Identify which cell holds the provided text, then report its (X, Y) central coordinate. 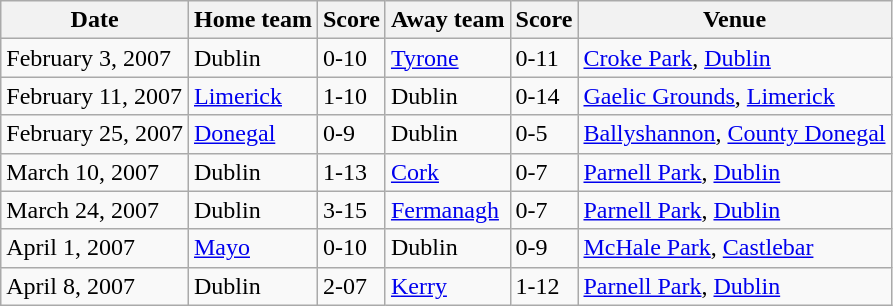
Limerick (252, 96)
Home team (252, 20)
February 25, 2007 (95, 134)
April 8, 2007 (95, 286)
Tyrone (448, 58)
Croke Park, Dublin (734, 58)
Ballyshannon, County Donegal (734, 134)
Away team (448, 20)
February 11, 2007 (95, 96)
March 10, 2007 (95, 172)
Gaelic Grounds, Limerick (734, 96)
3-15 (351, 210)
2-07 (351, 286)
1-10 (351, 96)
0-5 (544, 134)
Venue (734, 20)
March 24, 2007 (95, 210)
Mayo (252, 248)
Date (95, 20)
0-11 (544, 58)
1-12 (544, 286)
Cork (448, 172)
Kerry (448, 286)
Donegal (252, 134)
0-14 (544, 96)
February 3, 2007 (95, 58)
Fermanagh (448, 210)
McHale Park, Castlebar (734, 248)
April 1, 2007 (95, 248)
1-13 (351, 172)
